Pinpoint the cell where the given text exists, returning its [X, Y] midpoint coordinate. 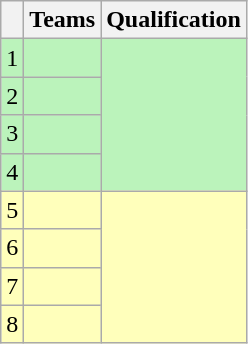
Qualification [174, 20]
2 [12, 96]
Teams [62, 20]
1 [12, 58]
7 [12, 286]
8 [12, 324]
3 [12, 134]
4 [12, 172]
6 [12, 248]
5 [12, 210]
